Determine the (x, y) coordinate at the center of the cell enclosing the given text.  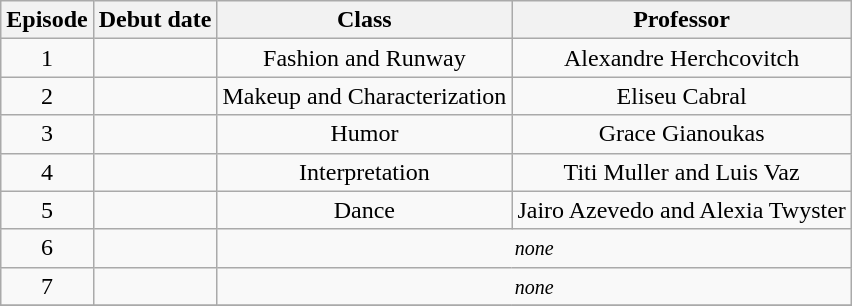
Professor (682, 20)
Fashion and Runway (364, 58)
Alexandre Herchcovitch (682, 58)
Debut date (155, 20)
Dance (364, 210)
Grace Gianoukas (682, 134)
Class (364, 20)
3 (47, 134)
Episode (47, 20)
Eliseu Cabral (682, 96)
2 (47, 96)
Humor (364, 134)
1 (47, 58)
7 (47, 286)
4 (47, 172)
5 (47, 210)
Titi Muller and Luis Vaz (682, 172)
Interpretation (364, 172)
6 (47, 248)
Jairo Azevedo and Alexia Twyster (682, 210)
Makeup and Characterization (364, 96)
